Pinpoint the cell where the given text exists, returning its [x, y] midpoint coordinate. 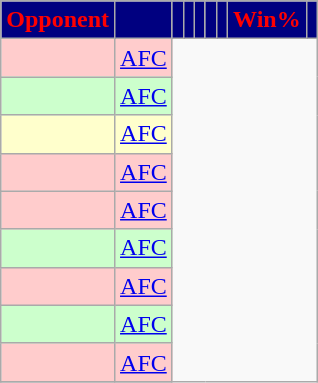
Win% [268, 20]
Opponent [58, 20]
